Detect which cell encompasses the target text, then output its (x, y) center coordinate. 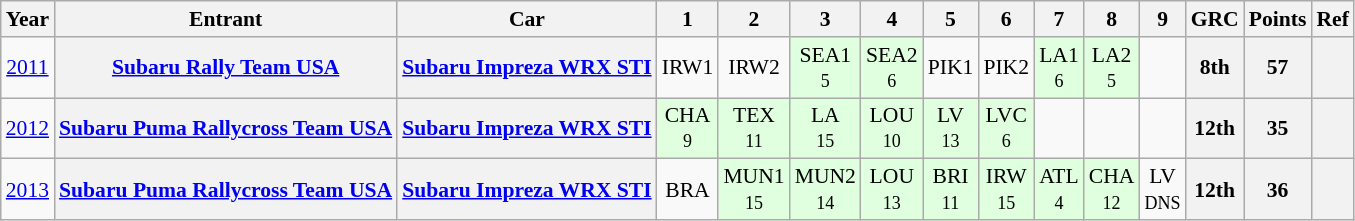
8th (1215, 68)
7 (1059, 19)
Ref (1332, 19)
LOU 10 (892, 128)
BRI11 (951, 190)
36 (1278, 190)
BRA (688, 190)
LVDNS (1162, 190)
3 (826, 19)
4 (892, 19)
35 (1278, 128)
8 (1112, 19)
9 (1162, 19)
Subaru Rally Team USA (226, 68)
2013 (28, 190)
Points (1278, 19)
LVC6 (1006, 128)
GRC (1215, 19)
IRW2 (754, 68)
LA25 (1112, 68)
2012 (28, 128)
PIK1 (951, 68)
IRW15 (1006, 190)
ATL4 (1059, 190)
5 (951, 19)
SEA15 (826, 68)
57 (1278, 68)
MUN115 (754, 190)
Entrant (226, 19)
LA16 (1059, 68)
CHA12 (1112, 190)
SEA26 (892, 68)
1 (688, 19)
Car (526, 19)
PIK2 (1006, 68)
2011 (28, 68)
LA 15 (826, 128)
LOU13 (892, 190)
6 (1006, 19)
MUN214 (826, 190)
CHA9 (688, 128)
2 (754, 19)
TEX11 (754, 128)
Year (28, 19)
LV13 (951, 128)
IRW1 (688, 68)
